Detect which cell encompasses the target text, then output its (x, y) center coordinate. 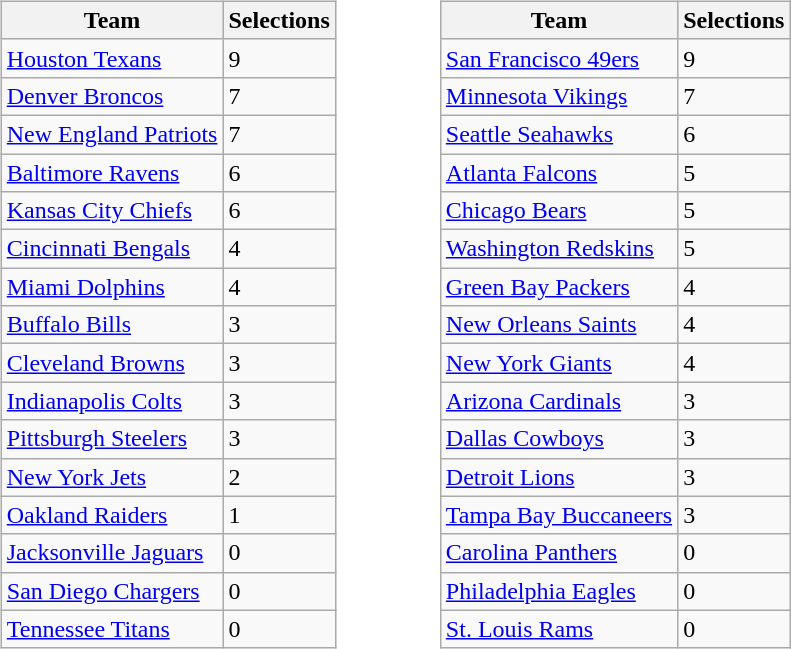
Denver Broncos (112, 96)
Oakland Raiders (112, 515)
Buffalo Bills (112, 325)
2 (279, 477)
San Diego Chargers (112, 591)
Minnesota Vikings (558, 96)
Baltimore Ravens (112, 173)
Cincinnati Bengals (112, 249)
New York Giants (558, 363)
1 (279, 515)
Washington Redskins (558, 249)
Carolina Panthers (558, 553)
Dallas Cowboys (558, 439)
Indianapolis Colts (112, 401)
Pittsburgh Steelers (112, 439)
Philadelphia Eagles (558, 591)
Tampa Bay Buccaneers (558, 515)
Jacksonville Jaguars (112, 553)
Atlanta Falcons (558, 173)
Cleveland Browns (112, 363)
Arizona Cardinals (558, 401)
Chicago Bears (558, 211)
New Orleans Saints (558, 325)
New York Jets (112, 477)
Green Bay Packers (558, 287)
New England Patriots (112, 134)
San Francisco 49ers (558, 58)
Tennessee Titans (112, 629)
Miami Dolphins (112, 287)
Detroit Lions (558, 477)
Kansas City Chiefs (112, 211)
St. Louis Rams (558, 629)
Houston Texans (112, 58)
Seattle Seahawks (558, 134)
